Detect which cell encompasses the target text, then output its (X, Y) center coordinate. 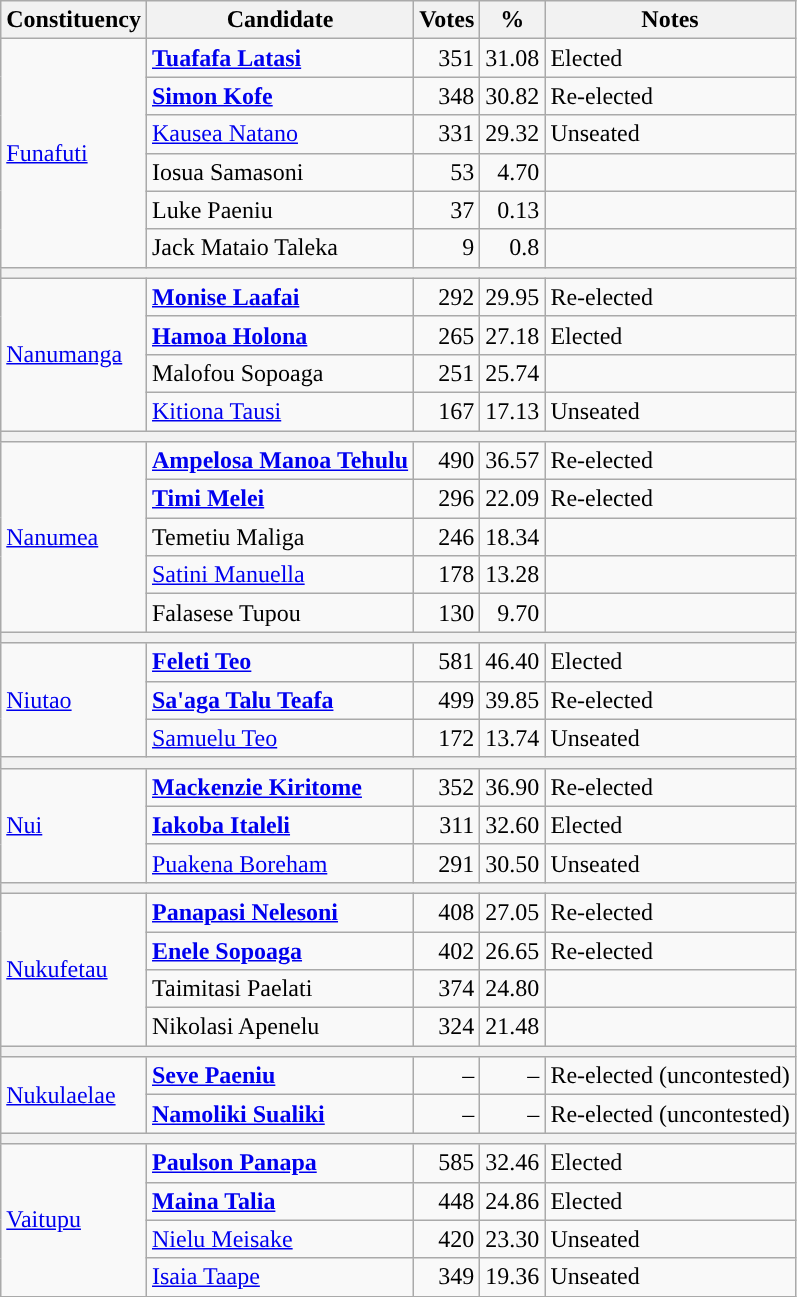
30.50 (512, 863)
22.09 (512, 499)
408 (447, 912)
Iosua Samasoni (280, 172)
420 (447, 1239)
19.36 (512, 1277)
Candidate (280, 20)
13.28 (512, 575)
36.57 (512, 461)
Funafuti (74, 153)
Taimitasi Paelati (280, 989)
9 (447, 248)
Samuelu Teo (280, 738)
Temetiu Maliga (280, 537)
17.13 (512, 411)
Tuafafa Latasi (280, 58)
490 (447, 461)
53 (447, 172)
Nielu Meisake (280, 1239)
21.48 (512, 1027)
499 (447, 700)
351 (447, 58)
Panapasi Nelesoni (280, 912)
26.65 (512, 951)
Puakena Boreham (280, 863)
Satini Manuella (280, 575)
23.30 (512, 1239)
246 (447, 537)
25.74 (512, 373)
296 (447, 499)
Nanumanga (74, 354)
0.13 (512, 210)
348 (447, 96)
311 (447, 825)
172 (447, 738)
Ampelosa Manoa Tehulu (280, 461)
27.18 (512, 335)
0.8 (512, 248)
Niutao (74, 700)
Nukufetau (74, 969)
4.70 (512, 172)
Paulson Panapa (280, 1163)
Seve Paeniu (280, 1076)
581 (447, 662)
Iakoba Italeli (280, 825)
24.86 (512, 1201)
9.70 (512, 613)
37 (447, 210)
374 (447, 989)
24.80 (512, 989)
Nanumea (74, 537)
Jack Mataio Taleka (280, 248)
Vaitupu (74, 1220)
402 (447, 951)
32.46 (512, 1163)
Sa'aga Talu Teafa (280, 700)
29.95 (512, 297)
324 (447, 1027)
Maina Talia (280, 1201)
167 (447, 411)
Isaia Taape (280, 1277)
331 (447, 134)
30.82 (512, 96)
46.40 (512, 662)
Kausea Natano (280, 134)
Notes (670, 20)
Nui (74, 825)
Nukulaelae (74, 1095)
29.32 (512, 134)
Malofou Sopoaga (280, 373)
18.34 (512, 537)
291 (447, 863)
Simon Kofe (280, 96)
251 (447, 373)
352 (447, 787)
27.05 (512, 912)
Kitiona Tausi (280, 411)
Namoliki Sualiki (280, 1114)
Nikolasi Apenelu (280, 1027)
13.74 (512, 738)
Timi Melei (280, 499)
36.90 (512, 787)
349 (447, 1277)
Enele Sopoaga (280, 951)
Feleti Teo (280, 662)
130 (447, 613)
Constituency (74, 20)
Falasese Tupou (280, 613)
Mackenzie Kiritome (280, 787)
Hamoa Holona (280, 335)
178 (447, 575)
% (512, 20)
Monise Laafai (280, 297)
Luke Paeniu (280, 210)
31.08 (512, 58)
39.85 (512, 700)
265 (447, 335)
448 (447, 1201)
585 (447, 1163)
292 (447, 297)
32.60 (512, 825)
Votes (447, 20)
